Extract the [x, y] coordinate from the center of the cell holding the provided text.  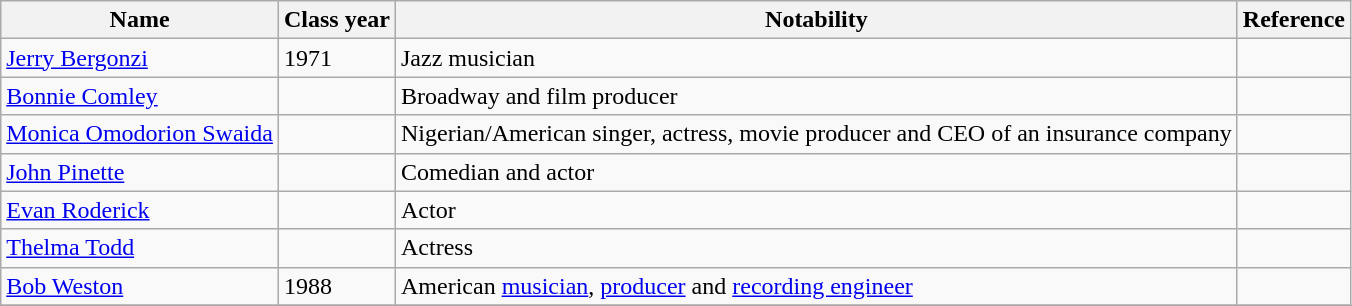
Monica Omodorion Swaida [140, 134]
Evan Roderick [140, 210]
Thelma Todd [140, 248]
1988 [336, 286]
Reference [1294, 20]
Jazz musician [816, 58]
Bonnie Comley [140, 96]
Jerry Bergonzi [140, 58]
Class year [336, 20]
American musician, producer and recording engineer [816, 286]
1971 [336, 58]
Actress [816, 248]
Notability [816, 20]
Broadway and film producer [816, 96]
John Pinette [140, 172]
Bob Weston [140, 286]
Comedian and actor [816, 172]
Nigerian/American singer, actress, movie producer and CEO of an insurance company [816, 134]
Name [140, 20]
Actor [816, 210]
